Locate the cell with the specified text and output its (X, Y) center coordinate. 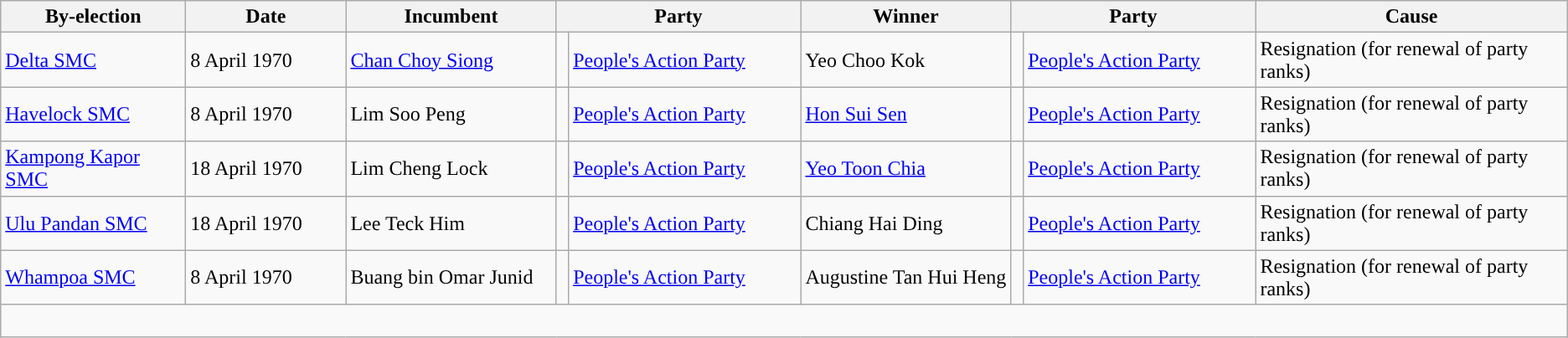
Augustine Tan Hui Heng (906, 278)
Hon Sui Sen (906, 114)
Whampoa SMC (94, 278)
Lim Soo Peng (451, 114)
Delta SMC (94, 60)
Yeo Choo Kok (906, 60)
Buang bin Omar Junid (451, 278)
Winner (906, 17)
Lee Teck Him (451, 223)
Date (266, 17)
By-election (94, 17)
Yeo Toon Chia (906, 169)
Ulu Pandan SMC (94, 223)
Chan Choy Siong (451, 60)
Chiang Hai Ding (906, 223)
Kampong Kapor SMC (94, 169)
Lim Cheng Lock (451, 169)
Incumbent (451, 17)
Havelock SMC (94, 114)
Cause (1411, 17)
